Provide the (x, y) coordinate of the cell's center where the given text is located.  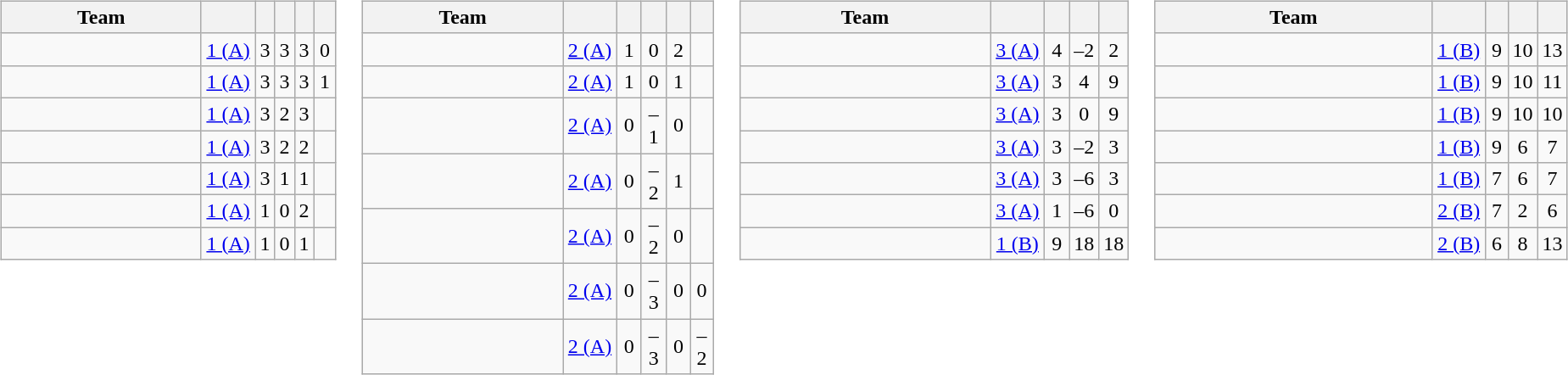
8 (1523, 243)
11 (1552, 81)
–1 (653, 126)
